Extract the [X, Y] coordinate from the center of the cell holding the provided text.  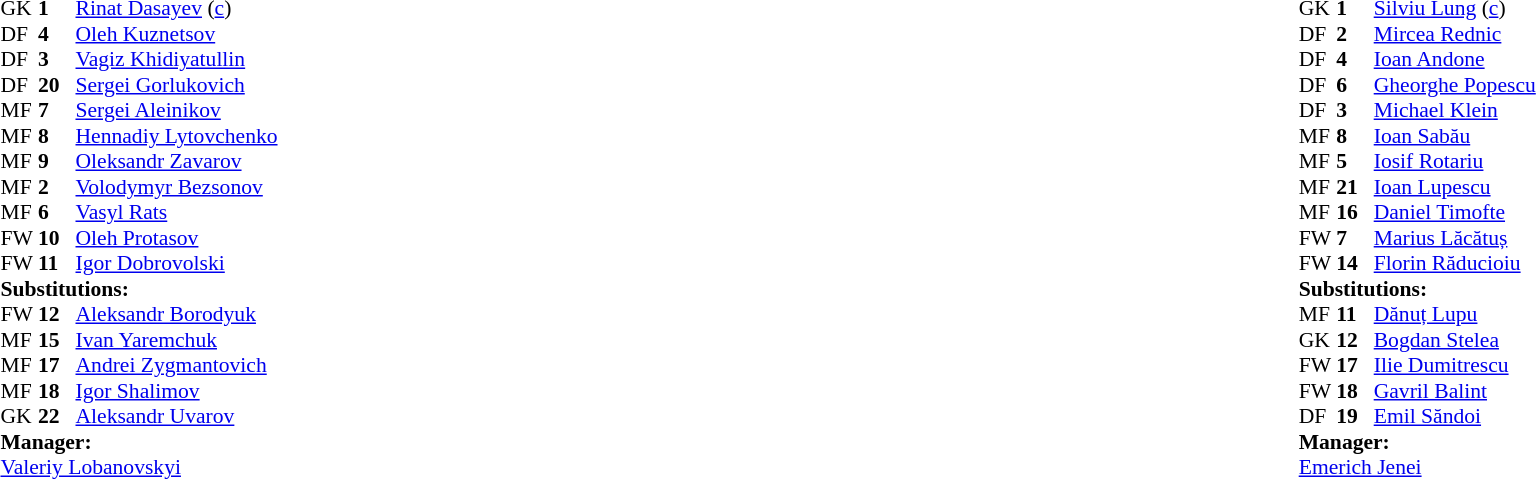
Gavril Balint [1455, 391]
Daniel Timofte [1455, 213]
Ivan Yaremchuk [177, 340]
Emil Săndoi [1455, 417]
10 [57, 238]
Oleh Protasov [177, 238]
20 [57, 85]
16 [1355, 213]
Marius Lăcătuș [1455, 238]
Andrei Zygmantovich [177, 365]
Bogdan Stelea [1455, 340]
Ioan Lupescu [1455, 187]
Florin Răducioiu [1455, 263]
Volodymyr Bezsonov [177, 187]
21 [1355, 187]
19 [1355, 417]
Dănuț Lupu [1455, 315]
Oleh Kuznetsov [177, 34]
Ioan Sabău [1455, 136]
Oleksandr Zavarov [177, 161]
Aleksandr Uvarov [177, 417]
Igor Dobrovolski [177, 263]
22 [57, 417]
Sergei Gorlukovich [177, 85]
15 [57, 340]
Michael Klein [1455, 111]
Sergei Aleinikov [177, 111]
5 [1355, 161]
Mircea Rednic [1455, 34]
Vasyl Rats [177, 213]
Hennadiy Lytovchenko [177, 136]
Aleksandr Borodyuk [177, 315]
9 [57, 161]
Vagiz Khidiyatullin [177, 59]
Igor Shalimov [177, 391]
14 [1355, 263]
Ioan Andone [1455, 59]
Ilie Dumitrescu [1455, 365]
Iosif Rotariu [1455, 161]
Gheorghe Popescu [1455, 85]
